Determine the [X, Y] coordinate at the center of the cell enclosing the given text.  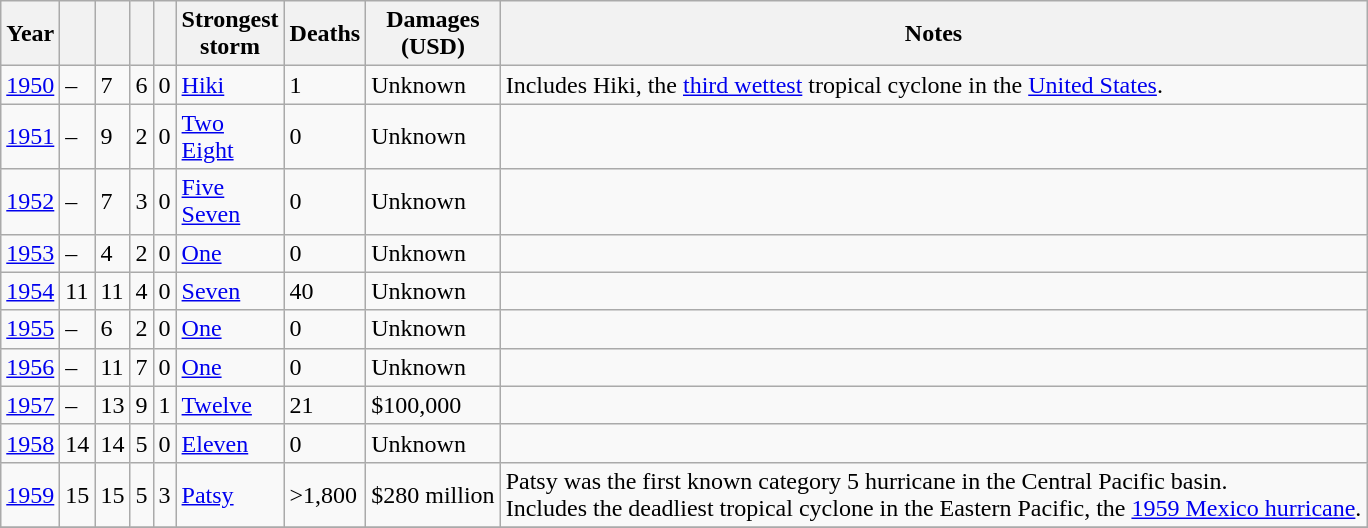
13 [112, 405]
1958 [30, 443]
$280 million [433, 494]
Year [30, 34]
21 [325, 405]
Notes [934, 34]
$100,000 [433, 405]
Deaths [325, 34]
1956 [30, 367]
1957 [30, 405]
Hiki [230, 85]
1952 [30, 202]
Seven [230, 291]
1959 [30, 494]
Damages(USD) [433, 34]
Twelve [230, 405]
40 [325, 291]
Strongeststorm [230, 34]
1955 [30, 329]
Two Eight [230, 136]
Eleven [230, 443]
Includes Hiki, the third wettest tropical cyclone in the United States. [934, 85]
>1,800 [325, 494]
Five Seven [230, 202]
Patsy [230, 494]
1950 [30, 85]
1954 [30, 291]
1953 [30, 253]
1951 [30, 136]
